Provide the [x, y] coordinate of the cell's center where the given text is located.  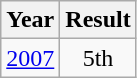
Result [98, 20]
5th [98, 58]
Year [30, 20]
2007 [30, 58]
